Return the [x, y] coordinate for the center point of the cell that contains the specified text.  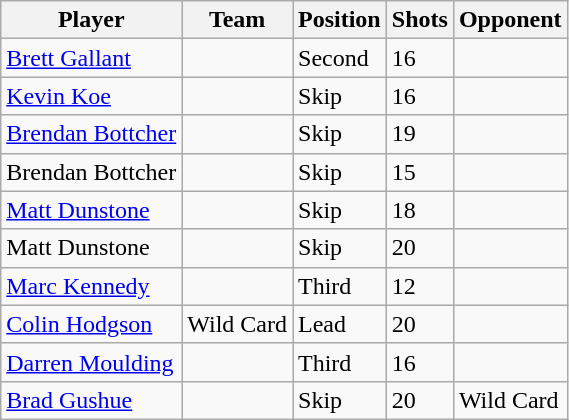
15 [420, 172]
Darren Moulding [92, 362]
Player [92, 20]
Colin Hodgson [92, 324]
Team [238, 20]
Shots [420, 20]
Brad Gushue [92, 400]
12 [420, 286]
Brett Gallant [92, 58]
Lead [339, 324]
Second [339, 58]
Marc Kennedy [92, 286]
Kevin Koe [92, 96]
Position [339, 20]
18 [420, 210]
Opponent [510, 20]
19 [420, 134]
